Identify which cell holds the provided text, then report its [x, y] central coordinate. 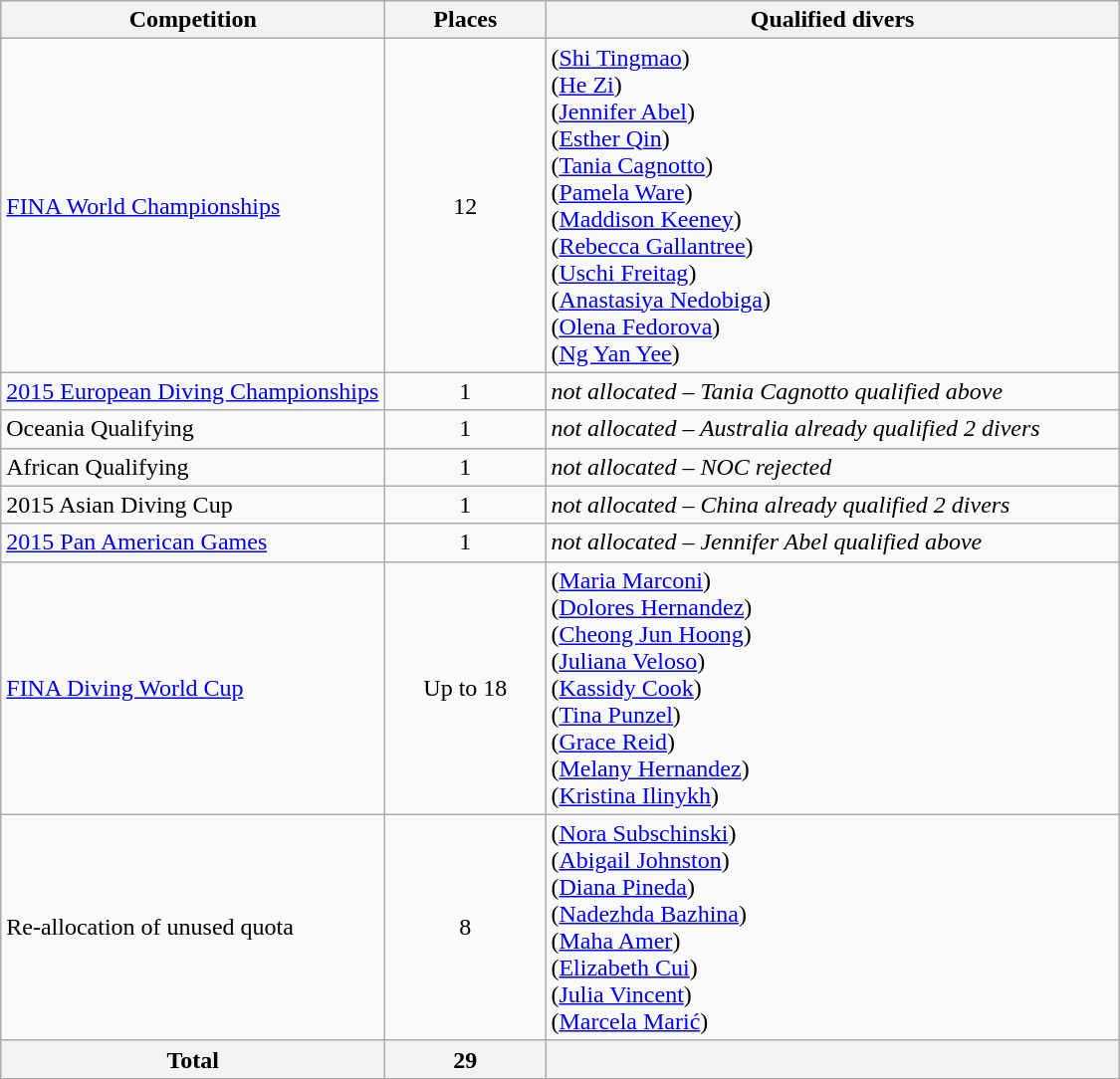
2015 Asian Diving Cup [193, 505]
Re-allocation of unused quota [193, 928]
not allocated – NOC rejected [832, 467]
not allocated – China already qualified 2 divers [832, 505]
29 [466, 1059]
not allocated – Jennifer Abel qualified above [832, 542]
African Qualifying [193, 467]
2015 European Diving Championships [193, 391]
FINA World Championships [193, 205]
Total [193, 1059]
not allocated – Tania Cagnotto qualified above [832, 391]
Competition [193, 20]
Up to 18 [466, 688]
(Nora Subschinski) (Abigail Johnston) (Diana Pineda) (Nadezhda Bazhina) (Maha Amer) (Elizabeth Cui) (Julia Vincent) (Marcela Marić) [832, 928]
12 [466, 205]
not allocated – Australia already qualified 2 divers [832, 429]
Qualified divers [832, 20]
2015 Pan American Games [193, 542]
FINA Diving World Cup [193, 688]
8 [466, 928]
Places [466, 20]
Oceania Qualifying [193, 429]
